Scan for the cell matching the given text and deliver its (X, Y) coordinate at center. 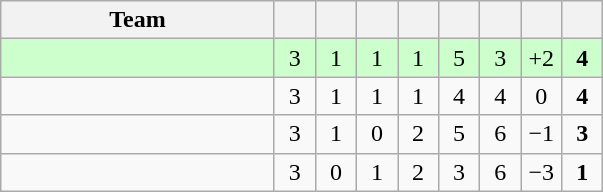
−3 (542, 172)
Team (138, 20)
+2 (542, 58)
−1 (542, 134)
